Return the (x, y) coordinate for the center point of the cell that contains the specified text.  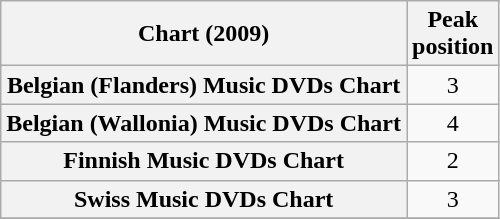
Peakposition (452, 34)
Chart (2009) (204, 34)
Belgian (Wallonia) Music DVDs Chart (204, 123)
4 (452, 123)
Finnish Music DVDs Chart (204, 161)
2 (452, 161)
Belgian (Flanders) Music DVDs Chart (204, 85)
Swiss Music DVDs Chart (204, 199)
